For the text-containing cell, return its midpoint in [X, Y] coordinate format. 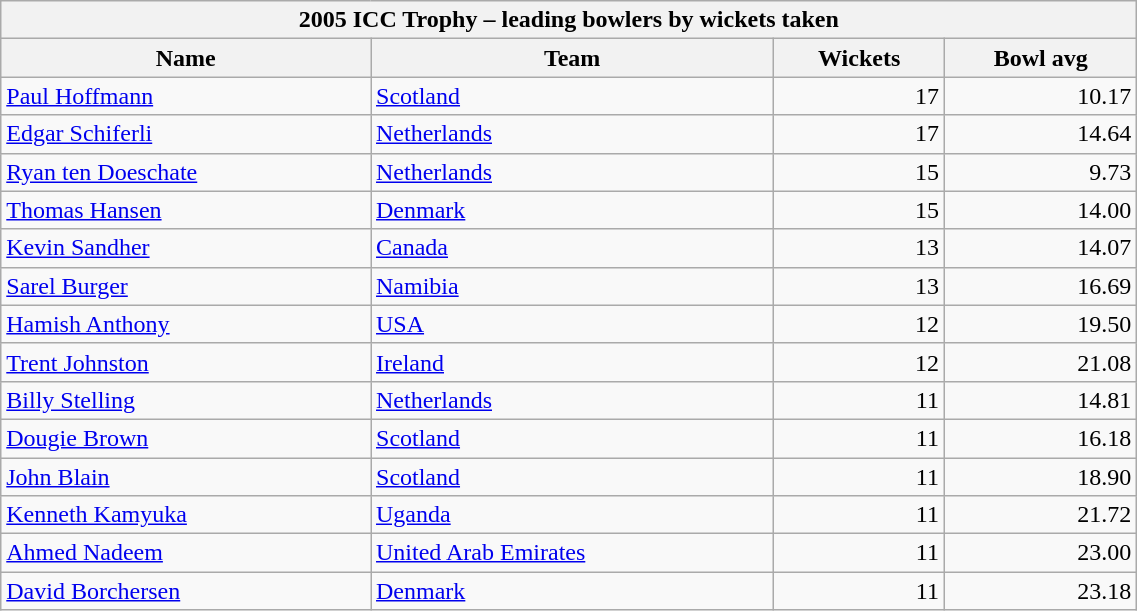
United Arab Emirates [572, 553]
23.00 [1040, 553]
2005 ICC Trophy – leading bowlers by wickets taken [569, 20]
John Blain [186, 477]
Team [572, 58]
19.50 [1040, 324]
9.73 [1040, 172]
Ireland [572, 362]
21.08 [1040, 362]
Ahmed Nadeem [186, 553]
Wickets [860, 58]
Ryan ten Doeschate [186, 172]
10.17 [1040, 96]
Sarel Burger [186, 286]
Paul Hoffmann [186, 96]
Dougie Brown [186, 438]
Thomas Hansen [186, 210]
Name [186, 58]
21.72 [1040, 515]
16.69 [1040, 286]
Namibia [572, 286]
Canada [572, 248]
18.90 [1040, 477]
Trent Johnston [186, 362]
23.18 [1040, 591]
Kenneth Kamyuka [186, 515]
Uganda [572, 515]
14.64 [1040, 134]
14.07 [1040, 248]
USA [572, 324]
Kevin Sandher [186, 248]
David Borchersen [186, 591]
Bowl avg [1040, 58]
14.81 [1040, 400]
14.00 [1040, 210]
Edgar Schiferli [186, 134]
Hamish Anthony [186, 324]
Billy Stelling [186, 400]
16.18 [1040, 438]
